Determine the [x, y] coordinate at the center of the cell enclosing the given text.  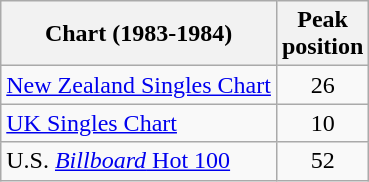
26 [322, 85]
New Zealand Singles Chart [139, 85]
10 [322, 123]
Chart (1983-1984) [139, 34]
Peakposition [322, 34]
UK Singles Chart [139, 123]
52 [322, 161]
U.S. Billboard Hot 100 [139, 161]
